From the cell containing the given text, extract its center point as [X, Y] coordinate. 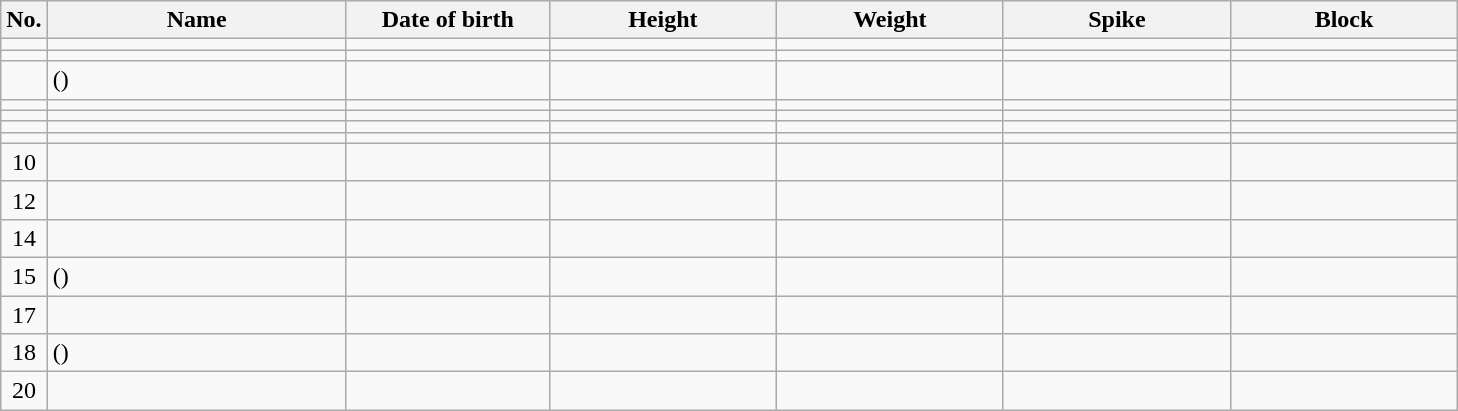
No. [24, 20]
Weight [890, 20]
12 [24, 200]
17 [24, 315]
18 [24, 353]
Block [1344, 20]
15 [24, 276]
10 [24, 162]
Date of birth [448, 20]
20 [24, 391]
Name [196, 20]
Spike [1116, 20]
Height [662, 20]
14 [24, 238]
